Search for the cell housing the specified text and yield its (x, y) center coordinate. 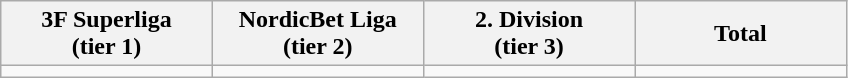
2. Division (tier 3) (528, 34)
3F Superliga (tier 1) (106, 34)
Total (740, 34)
NordicBet Liga (tier 2) (318, 34)
